Extract the [x, y] coordinate from the center of the cell holding the provided text.  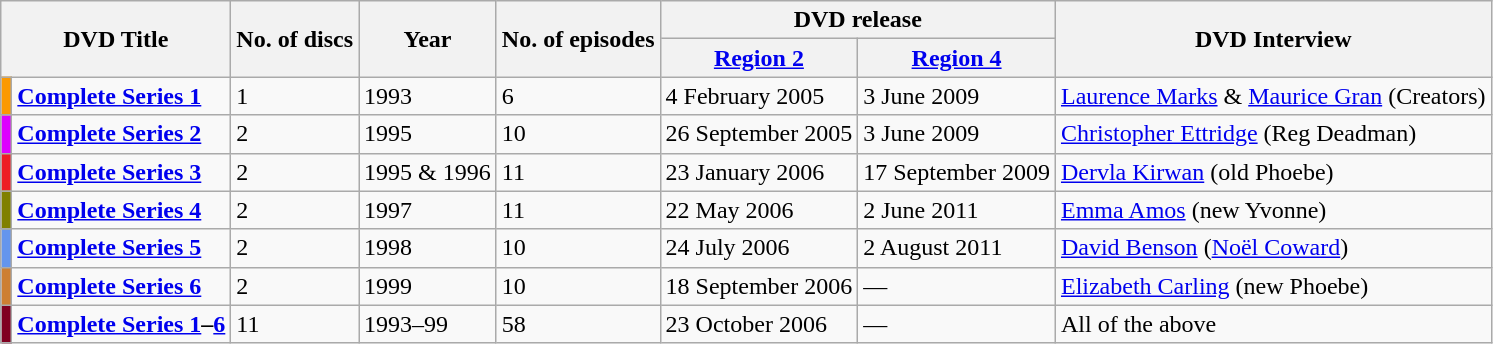
DVD release [858, 20]
2 June 2011 [957, 210]
1993–99 [428, 324]
23 January 2006 [759, 172]
DVD Title [116, 39]
23 October 2006 [759, 324]
1998 [428, 248]
2 August 2011 [957, 248]
22 May 2006 [759, 210]
Dervla Kirwan (old Phoebe) [1273, 172]
58 [578, 324]
Complete Series 1–6 [122, 324]
24 July 2006 [759, 248]
Region 2 [759, 58]
1995 & 1996 [428, 172]
Region 4 [957, 58]
17 September 2009 [957, 172]
4 February 2005 [759, 96]
No. of discs [295, 39]
26 September 2005 [759, 134]
Complete Series 6 [122, 286]
Complete Series 3 [122, 172]
Complete Series 4 [122, 210]
1999 [428, 286]
Laurence Marks & Maurice Gran (Creators) [1273, 96]
Year [428, 39]
18 September 2006 [759, 286]
No. of episodes [578, 39]
David Benson (Noël Coward) [1273, 248]
1995 [428, 134]
6 [578, 96]
Complete Series 5 [122, 248]
DVD Interview [1273, 39]
Complete Series 2 [122, 134]
1993 [428, 96]
1 [295, 96]
Emma Amos (new Yvonne) [1273, 210]
Christopher Ettridge (Reg Deadman) [1273, 134]
Complete Series 1 [122, 96]
1997 [428, 210]
Elizabeth Carling (new Phoebe) [1273, 286]
All of the above [1273, 324]
